Find where the given text appears and provide that cell's center as [X, Y] coordinate. 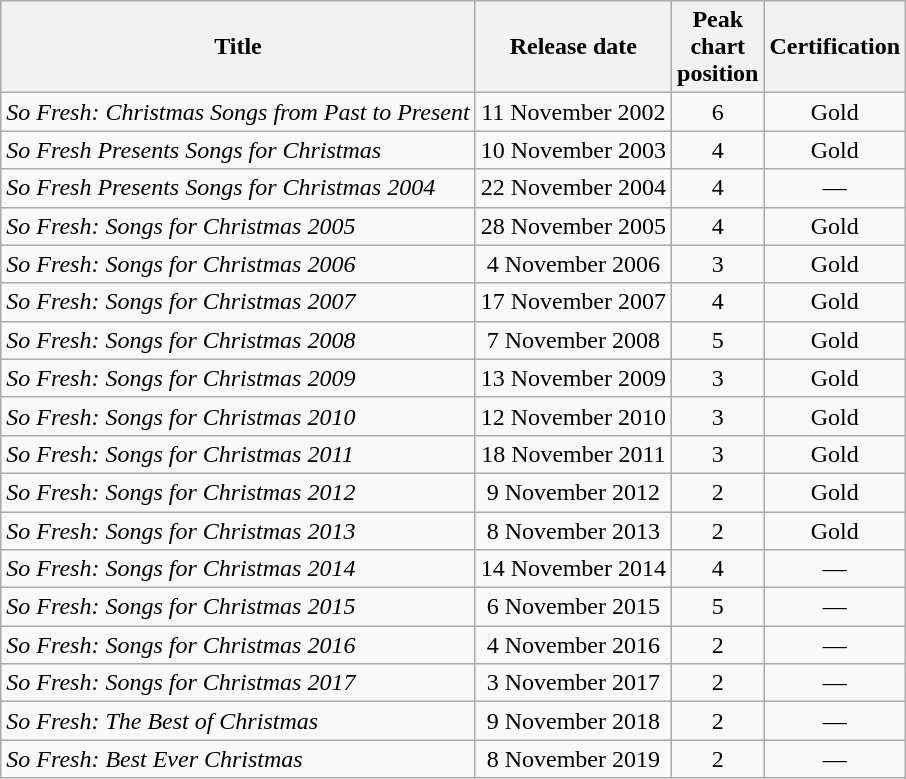
8 November 2013 [573, 531]
10 November 2003 [573, 150]
So Fresh: Best Ever Christmas [238, 759]
18 November 2011 [573, 454]
7 November 2008 [573, 340]
9 November 2012 [573, 492]
So Fresh: Songs for Christmas 2011 [238, 454]
6 November 2015 [573, 607]
9 November 2018 [573, 721]
17 November 2007 [573, 302]
Release date [573, 47]
So Fresh: Songs for Christmas 2010 [238, 416]
So Fresh: Songs for Christmas 2013 [238, 531]
So Fresh: Songs for Christmas 2014 [238, 569]
So Fresh: The Best of Christmas [238, 721]
12 November 2010 [573, 416]
4 November 2006 [573, 264]
So Fresh: Songs for Christmas 2005 [238, 226]
Certification [835, 47]
6 [718, 112]
So Fresh: Songs for Christmas 2007 [238, 302]
Title [238, 47]
So Fresh: Songs for Christmas 2015 [238, 607]
4 November 2016 [573, 645]
So Fresh: Songs for Christmas 2006 [238, 264]
So Fresh Presents Songs for Christmas 2004 [238, 188]
So Fresh: Songs for Christmas 2008 [238, 340]
28 November 2005 [573, 226]
So Fresh: Songs for Christmas 2016 [238, 645]
13 November 2009 [573, 378]
Peakchartposition [718, 47]
11 November 2002 [573, 112]
So Fresh Presents Songs for Christmas [238, 150]
3 November 2017 [573, 683]
So Fresh: Songs for Christmas 2009 [238, 378]
22 November 2004 [573, 188]
So Fresh: Songs for Christmas 2012 [238, 492]
8 November 2019 [573, 759]
So Fresh: Christmas Songs from Past to Present [238, 112]
So Fresh: Songs for Christmas 2017 [238, 683]
14 November 2014 [573, 569]
